For the text-containing cell, return its midpoint in (X, Y) coordinate format. 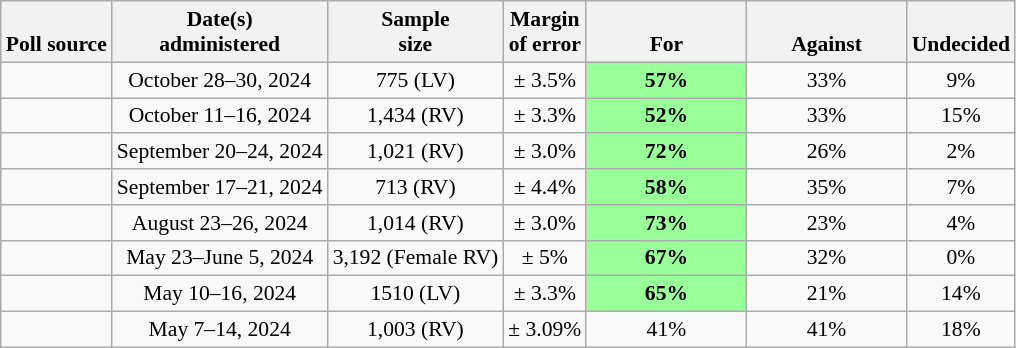
Samplesize (416, 32)
4% (961, 223)
± 3.09% (544, 330)
3,192 (Female RV) (416, 258)
September 20–24, 2024 (220, 152)
Poll source (56, 32)
35% (826, 187)
52% (666, 116)
21% (826, 294)
7% (961, 187)
1,003 (RV) (416, 330)
October 28–30, 2024 (220, 80)
9% (961, 80)
775 (LV) (416, 80)
1,434 (RV) (416, 116)
1510 (LV) (416, 294)
14% (961, 294)
32% (826, 258)
57% (666, 80)
For (666, 32)
1,021 (RV) (416, 152)
1,014 (RV) (416, 223)
713 (RV) (416, 187)
August 23–26, 2024 (220, 223)
September 17–21, 2024 (220, 187)
Against (826, 32)
23% (826, 223)
72% (666, 152)
± 5% (544, 258)
65% (666, 294)
26% (826, 152)
67% (666, 258)
58% (666, 187)
May 7–14, 2024 (220, 330)
73% (666, 223)
0% (961, 258)
2% (961, 152)
May 23–June 5, 2024 (220, 258)
Date(s)administered (220, 32)
October 11–16, 2024 (220, 116)
May 10–16, 2024 (220, 294)
15% (961, 116)
Undecided (961, 32)
± 3.5% (544, 80)
18% (961, 330)
± 4.4% (544, 187)
Marginof error (544, 32)
